Detect which cell encompasses the target text, then output its (X, Y) center coordinate. 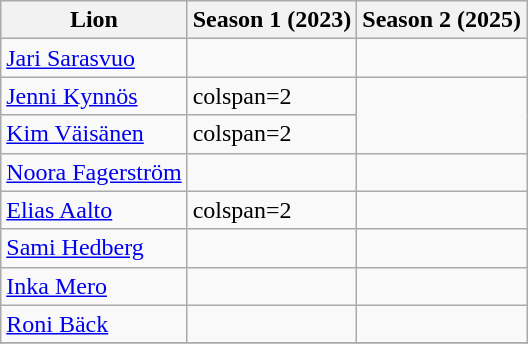
Season 1 (2023) (272, 20)
Noora Fagerström (94, 172)
Lion (94, 20)
Jari Sarasvuo (94, 58)
Jenni Kynnös (94, 96)
Roni Bäck (94, 324)
Inka Mero (94, 286)
Elias Aalto (94, 210)
Kim Väisänen (94, 134)
Sami Hedberg (94, 248)
Season 2 (2025) (442, 20)
